Output the (X, Y) coordinate of the center of the cell containing the given text.  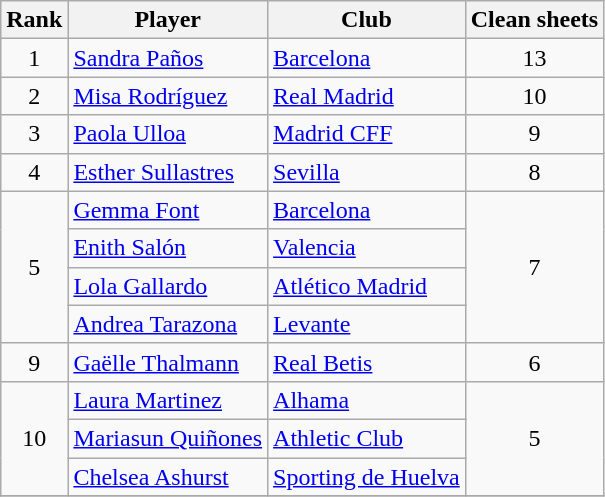
Andrea Tarazona (168, 324)
Mariasun Quiñones (168, 438)
Sandra Paños (168, 58)
Gemma Font (168, 210)
Levante (367, 324)
Enith Salón (168, 248)
Valencia (367, 248)
3 (34, 134)
Atlético Madrid (367, 286)
Sevilla (367, 172)
Chelsea Ashurst (168, 477)
Alhama (367, 400)
13 (534, 58)
1 (34, 58)
Madrid CFF (367, 134)
Laura Martinez (168, 400)
Misa Rodríguez (168, 96)
Real Betis (367, 362)
7 (534, 267)
Real Madrid (367, 96)
Clean sheets (534, 20)
Athletic Club (367, 438)
Gaëlle Thalmann (168, 362)
8 (534, 172)
Club (367, 20)
2 (34, 96)
6 (534, 362)
Esther Sullastres (168, 172)
Player (168, 20)
Paola Ulloa (168, 134)
Lola Gallardo (168, 286)
4 (34, 172)
Rank (34, 20)
Sporting de Huelva (367, 477)
